From the cell containing the given text, extract its center point as (x, y) coordinate. 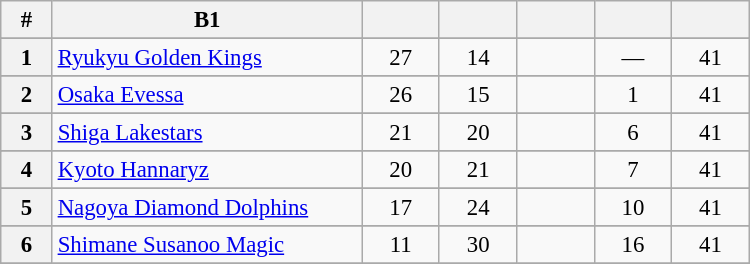
Ryukyu Golden Kings (207, 58)
# (27, 20)
— (632, 58)
11 (400, 245)
30 (478, 245)
27 (400, 58)
4 (27, 170)
17 (400, 208)
Shimane Susanoo Magic (207, 245)
B1 (207, 20)
3 (27, 133)
Kyoto Hannaryz (207, 170)
24 (478, 208)
5 (27, 208)
16 (632, 245)
26 (400, 95)
10 (632, 208)
7 (632, 170)
Osaka Evessa (207, 95)
2 (27, 95)
14 (478, 58)
Shiga Lakestars (207, 133)
Nagoya Diamond Dolphins (207, 208)
15 (478, 95)
